Detect which cell encompasses the target text, then output its (x, y) center coordinate. 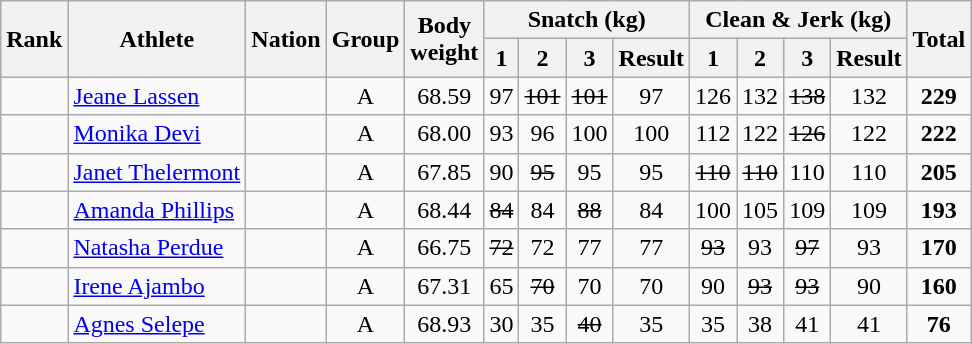
205 (939, 172)
105 (760, 210)
Jeane Lassen (157, 96)
Irene Ajambo (157, 286)
112 (712, 134)
40 (590, 324)
Janet Thelermont (157, 172)
170 (939, 248)
76 (939, 324)
Natasha Perdue (157, 248)
Agnes Selepe (157, 324)
Athlete (157, 39)
96 (542, 134)
Group (366, 39)
30 (502, 324)
67.31 (444, 286)
68.59 (444, 96)
Snatch (kg) (587, 20)
68.44 (444, 210)
68.00 (444, 134)
66.75 (444, 248)
68.93 (444, 324)
Total (939, 39)
Nation (286, 39)
Clean & Jerk (kg) (798, 20)
229 (939, 96)
138 (808, 96)
Amanda Phillips (157, 210)
Bodyweight (444, 39)
65 (502, 286)
88 (590, 210)
160 (939, 286)
Rank (34, 39)
193 (939, 210)
67.85 (444, 172)
Monika Devi (157, 134)
222 (939, 134)
38 (760, 324)
